Return the (x, y) coordinate for the center point of the cell that contains the specified text.  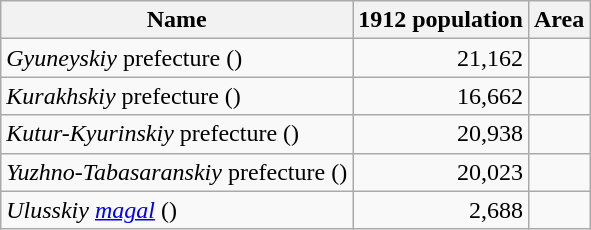
Kurakhskiy prefecture () (177, 96)
20,938 (441, 134)
2,688 (441, 210)
Ulusskiy magal () (177, 210)
Gyuneyskiy prefecture () (177, 58)
Area (558, 20)
16,662 (441, 96)
Name (177, 20)
1912 population (441, 20)
21,162 (441, 58)
20,023 (441, 172)
Kutur-Kyurinskiy prefecture () (177, 134)
Yuzhno-Tabasaranskiy prefecture () (177, 172)
